Determine the [X, Y] coordinate at the center of the cell enclosing the given text.  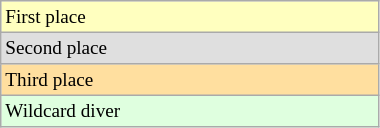
First place [190, 17]
Third place [190, 80]
Second place [190, 48]
Wildcard diver [190, 111]
